Extract the [X, Y] coordinate from the center of the cell holding the provided text.  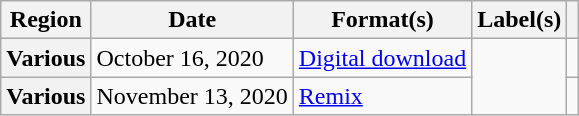
Digital download [382, 58]
Label(s) [520, 20]
November 13, 2020 [192, 96]
Date [192, 20]
Region [46, 20]
Format(s) [382, 20]
October 16, 2020 [192, 58]
Remix [382, 96]
